Determine the [X, Y] coordinate at the center of the cell enclosing the given text.  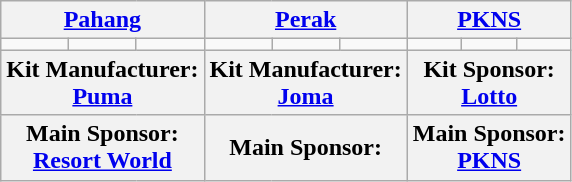
Kit Sponsor: Lotto [489, 82]
PKNS [489, 20]
Main Sponsor: Resort World [102, 148]
Pahang [102, 20]
Main Sponsor: [306, 148]
Kit Manufacturer: Joma [306, 82]
Main Sponsor: PKNS [489, 148]
Kit Manufacturer: Puma [102, 82]
Perak [306, 20]
